Return the (X, Y) coordinate for the center point of the cell that contains the specified text.  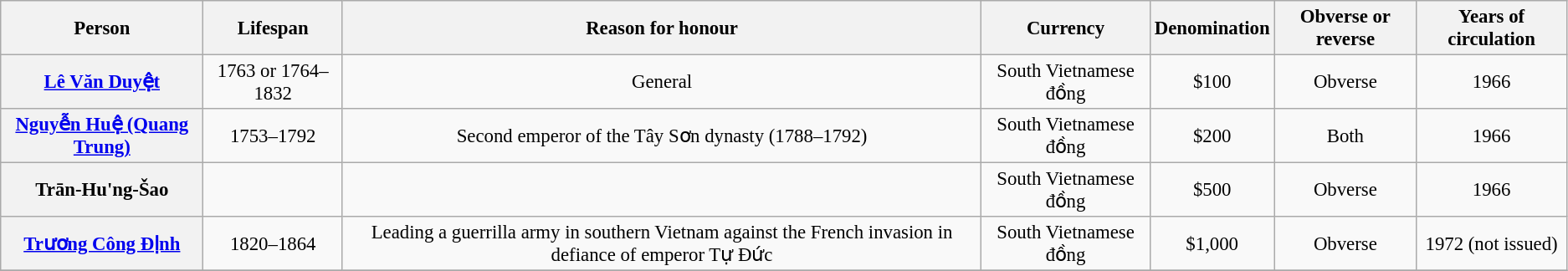
Lê Văn Duyệt (102, 82)
1820–1864 (273, 244)
Second emperor of the Tây Sơn dynasty (1788–1792) (661, 135)
Nguyễn Huệ (Quang Trung) (102, 135)
$1,000 (1212, 244)
1763 or 1764–1832 (273, 82)
General (661, 82)
Obverse or reverse (1345, 28)
Currency (1066, 28)
Both (1345, 135)
Years of circulation (1492, 28)
Denomination (1212, 28)
Lifespan (273, 28)
Reason for honour (661, 28)
1972 (not issued) (1492, 244)
Trương Công Định (102, 244)
Person (102, 28)
Leading a guerrilla army in southern Vietnam against the French invasion in defiance of emperor Tự Đức (661, 244)
$500 (1212, 191)
Trān-Hu'ng-Šao (102, 191)
1753–1792 (273, 135)
$100 (1212, 82)
$200 (1212, 135)
